Output the [x, y] coordinate of the center of the cell containing the given text.  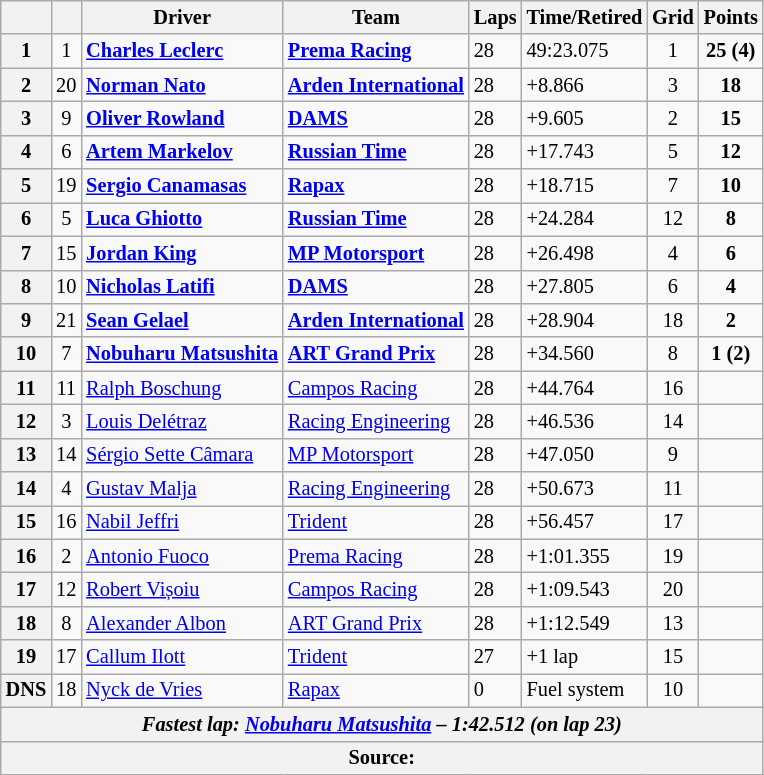
25 (4) [731, 51]
Antonio Fuoco [182, 556]
Sérgio Sette Câmara [182, 455]
+28.904 [585, 320]
+1:12.549 [585, 623]
Robert Vișoiu [182, 589]
Fuel system [585, 690]
+34.560 [585, 354]
+1 lap [585, 657]
+1:09.543 [585, 589]
Driver [182, 17]
+24.284 [585, 219]
+18.715 [585, 186]
Norman Nato [182, 85]
1 (2) [731, 354]
+44.764 [585, 388]
Team [376, 17]
Oliver Rowland [182, 118]
DNS [26, 690]
Nobuharu Matsushita [182, 354]
Artem Markelov [182, 152]
21 [66, 320]
+9.605 [585, 118]
+50.673 [585, 489]
Nabil Jeffri [182, 522]
+8.866 [585, 85]
Gustav Malja [182, 489]
Charles Leclerc [182, 51]
Points [731, 17]
+56.457 [585, 522]
Sergio Canamasas [182, 186]
Nicholas Latifi [182, 287]
27 [496, 657]
49:23.075 [585, 51]
+46.536 [585, 421]
Louis Delétraz [182, 421]
Sean Gelael [182, 320]
Alexander Albon [182, 623]
Nyck de Vries [182, 690]
+1:01.355 [585, 556]
+26.498 [585, 253]
Jordan King [182, 253]
0 [496, 690]
+27.805 [585, 287]
+47.050 [585, 455]
Laps [496, 17]
Ralph Boschung [182, 388]
Fastest lap: Nobuharu Matsushita – 1:42.512 (on lap 23) [382, 724]
+17.743 [585, 152]
Grid [673, 17]
Callum Ilott [182, 657]
Source: [382, 758]
Time/Retired [585, 17]
Luca Ghiotto [182, 219]
